Pinpoint the cell where the given text exists, returning its [X, Y] midpoint coordinate. 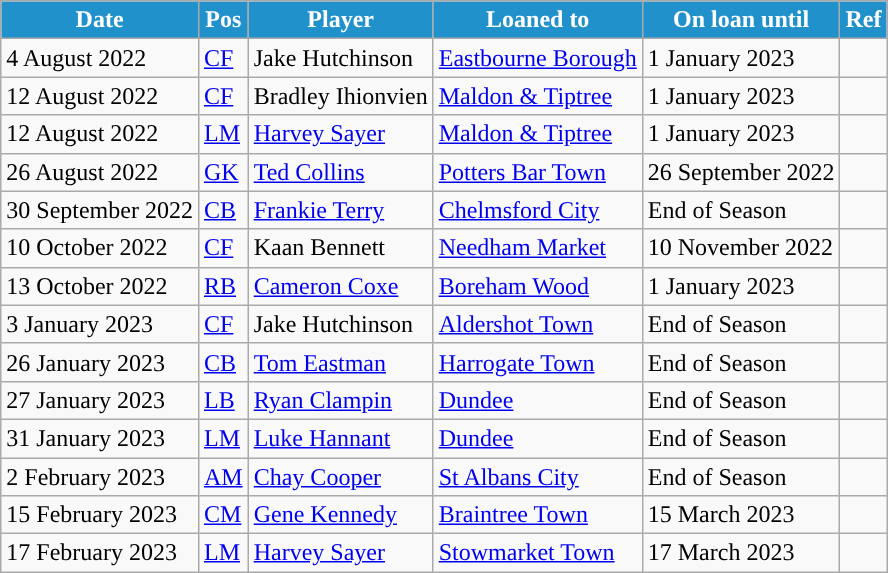
Ted Collins [340, 172]
Frankie Terry [340, 210]
17 March 2023 [741, 553]
10 November 2022 [741, 248]
Braintree Town [538, 515]
15 March 2023 [741, 515]
Ryan Clampin [340, 400]
Chay Cooper [340, 477]
17 February 2023 [100, 553]
13 October 2022 [100, 286]
27 January 2023 [100, 400]
2 February 2023 [100, 477]
26 August 2022 [100, 172]
15 February 2023 [100, 515]
Harrogate Town [538, 362]
St Albans City [538, 477]
Eastbourne Borough [538, 58]
26 September 2022 [741, 172]
30 September 2022 [100, 210]
Date [100, 20]
Cameron Coxe [340, 286]
Bradley Ihionvien [340, 96]
10 October 2022 [100, 248]
Player [340, 20]
Boreham Wood [538, 286]
Pos [223, 20]
Chelmsford City [538, 210]
26 January 2023 [100, 362]
3 January 2023 [100, 324]
Loaned to [538, 20]
Ref [864, 20]
Kaan Bennett [340, 248]
Luke Hannant [340, 438]
Tom Eastman [340, 362]
GK [223, 172]
Gene Kennedy [340, 515]
Needham Market [538, 248]
4 August 2022 [100, 58]
Stowmarket Town [538, 553]
LB [223, 400]
CM [223, 515]
Aldershot Town [538, 324]
AM [223, 477]
31 January 2023 [100, 438]
Potters Bar Town [538, 172]
RB [223, 286]
On loan until [741, 20]
